Scan for the cell matching the given text and deliver its [X, Y] coordinate at center. 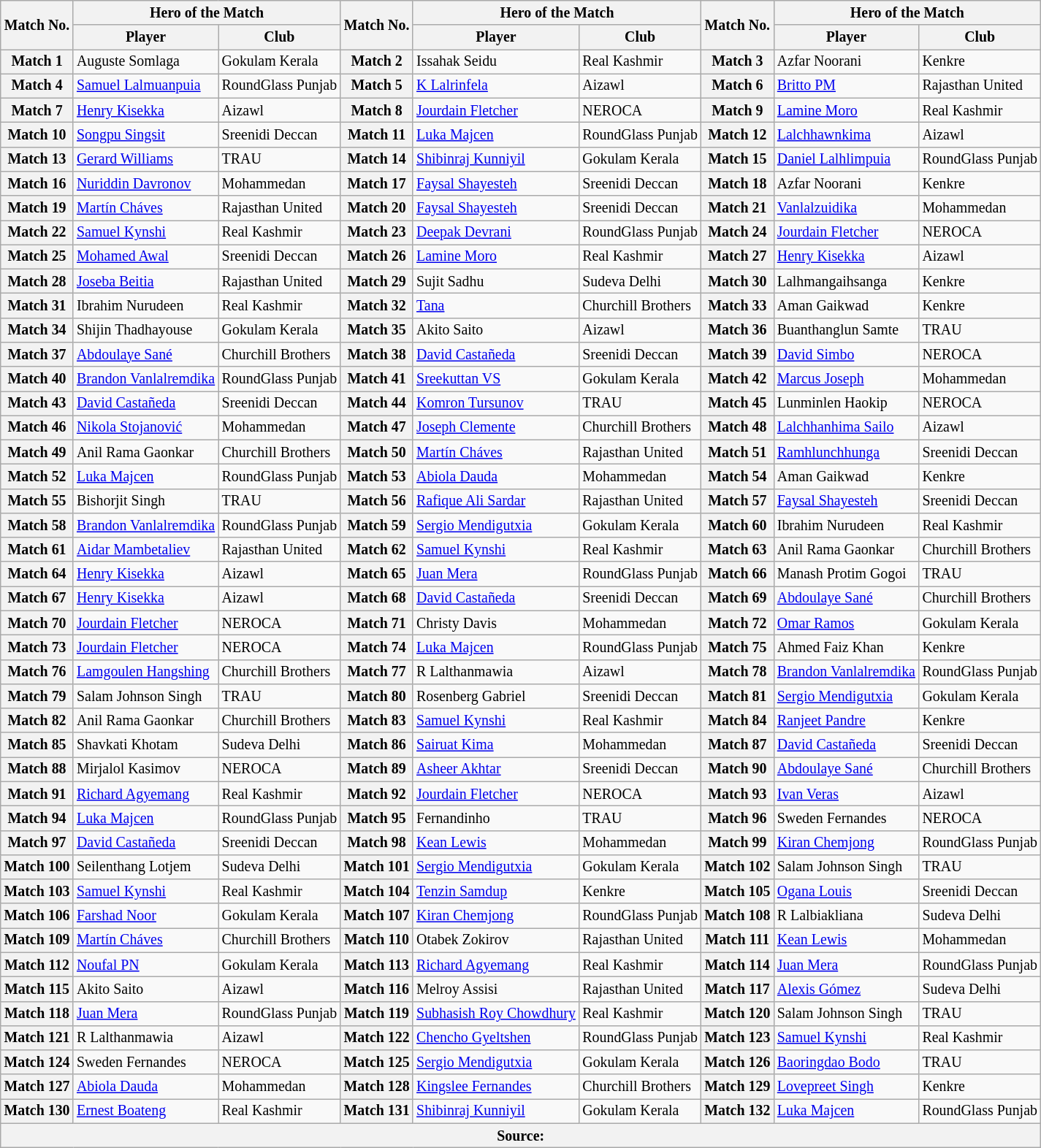
Match 84 [738, 720]
Melroy Assisi [495, 989]
Match 103 [37, 891]
Match 72 [738, 624]
Match 12 [738, 134]
Match 104 [377, 891]
Match 36 [738, 330]
Match 85 [37, 745]
Mirjalol Kasimov [146, 770]
Match 44 [377, 403]
Match 2 [377, 61]
Match 116 [377, 989]
Match 37 [37, 355]
Match 69 [738, 599]
Match 112 [37, 964]
Match 64 [37, 574]
Match 35 [377, 330]
Match 122 [377, 1038]
Match 62 [377, 549]
Match 49 [37, 453]
Match 9 [738, 111]
Deepak Devrani [495, 232]
Shijin Thadhayouse [146, 330]
Match 73 [37, 647]
Kingslee Fernandes [495, 1087]
K Lalrinfela [495, 86]
Tana [495, 305]
Shavkati Khotam [146, 745]
Match 54 [738, 476]
Match 90 [738, 770]
Ramhlunchhunga [846, 453]
Match 95 [377, 818]
Rosenberg Gabriel [495, 697]
Match 65 [377, 574]
Christy Davis [495, 624]
Ranjeet Pandre [846, 720]
Match 132 [738, 1111]
Seilenthang Lotjem [146, 868]
Match 3 [738, 61]
Match 27 [738, 257]
Match 77 [377, 672]
Noufal PN [146, 964]
Match 45 [738, 403]
Tenzin Samdup [495, 891]
Vanlalzuidika [846, 207]
Samuel Lalmuanpuia [146, 86]
Match 125 [377, 1062]
Mohamed Awal [146, 257]
Omar Ramos [846, 624]
Match 87 [738, 745]
Match 26 [377, 257]
Match 19 [37, 207]
Match 32 [377, 305]
Match 14 [377, 159]
Match 58 [37, 526]
Alexis Gómez [846, 989]
Subhasish Roy Chowdhury [495, 1014]
Match 29 [377, 282]
Asheer Akhtar [495, 770]
Baoringdao Bodo [846, 1062]
Britto PM [846, 86]
Match 108 [738, 916]
Match 81 [738, 697]
Match 7 [37, 111]
Match 88 [37, 770]
David Simbo [846, 355]
Match 119 [377, 1014]
Match 131 [377, 1111]
Match 98 [377, 843]
Match 66 [738, 574]
Match 16 [37, 184]
Match 120 [738, 1014]
Match 128 [377, 1087]
Match 52 [37, 476]
Match 53 [377, 476]
Match 91 [37, 795]
Match 83 [377, 720]
Lalhmangaihsanga [846, 282]
Sairuat Kima [495, 745]
Match 121 [37, 1038]
Match 17 [377, 184]
Match 20 [377, 207]
Match 47 [377, 428]
Match 127 [37, 1087]
Match 130 [37, 1111]
Match 75 [738, 647]
Match 117 [738, 989]
Match 113 [377, 964]
Match 79 [37, 697]
Match 115 [37, 989]
Match 30 [738, 282]
Aidar Mambetaliev [146, 549]
Match 96 [738, 818]
Match 80 [377, 697]
Match 24 [738, 232]
Nuriddin Davronov [146, 184]
Ivan Veras [846, 795]
Match 101 [377, 868]
Match 48 [738, 428]
Match 41 [377, 378]
Match 114 [738, 964]
Match 109 [37, 941]
Match 22 [37, 232]
Manash Protim Gogoi [846, 574]
Match 28 [37, 282]
Match 51 [738, 453]
Match 46 [37, 428]
Match 50 [377, 453]
Joseph Clemente [495, 428]
Rafique Ali Sardar [495, 501]
Match 100 [37, 868]
Match 60 [738, 526]
R Lalbiakliana [846, 916]
Bishorjit Singh [146, 501]
Ahmed Faiz Khan [846, 647]
Farshad Noor [146, 916]
Match 38 [377, 355]
Match 74 [377, 647]
Match 31 [37, 305]
Match 6 [738, 86]
Match 34 [37, 330]
Match 63 [738, 549]
Ernest Boateng [146, 1111]
Fernandinho [495, 818]
Lunminlen Haokip [846, 403]
Match 78 [738, 672]
Match 123 [738, 1038]
Match 124 [37, 1062]
Gerard Williams [146, 159]
Sreekuttan VS [495, 378]
Match 97 [37, 843]
Match 76 [37, 672]
Match 107 [377, 916]
Sujit Sadhu [495, 282]
Match 99 [738, 843]
Match 126 [738, 1062]
Issahak Seidu [495, 61]
Match 8 [377, 111]
Match 21 [738, 207]
Match 89 [377, 770]
Match 56 [377, 501]
Match 71 [377, 624]
Match 13 [37, 159]
Match 105 [738, 891]
Otabek Zokirov [495, 941]
Match 11 [377, 134]
Match 25 [37, 257]
Source: [521, 1135]
Match 43 [37, 403]
Auguste Somlaga [146, 61]
Lovepreet Singh [846, 1087]
Match 59 [377, 526]
Marcus Joseph [846, 378]
Chencho Gyeltshen [495, 1038]
Songpu Singsit [146, 134]
Match 111 [738, 941]
Match 42 [738, 378]
Lalchhanhima Sailo [846, 428]
Match 67 [37, 599]
Match 118 [37, 1014]
Match 18 [738, 184]
Match 40 [37, 378]
Match 129 [738, 1087]
Joseba Beitia [146, 282]
Match 106 [37, 916]
Match 61 [37, 549]
Match 1 [37, 61]
Match 82 [37, 720]
Lalchhawnkima [846, 134]
Match 23 [377, 232]
Komron Tursunov [495, 403]
Match 86 [377, 745]
Match 93 [738, 795]
Match 57 [738, 501]
Buanthanglun Samte [846, 330]
Daniel Lalhlimpuia [846, 159]
Match 15 [738, 159]
Nikola Stojanović [146, 428]
Match 68 [377, 599]
Match 33 [738, 305]
Ogana Louis [846, 891]
Match 110 [377, 941]
Match 5 [377, 86]
Lamgoulen Hangshing [146, 672]
Match 10 [37, 134]
Match 70 [37, 624]
Match 4 [37, 86]
Match 55 [37, 501]
Match 92 [377, 795]
Match 94 [37, 818]
Match 102 [738, 868]
Match 39 [738, 355]
